Return the (x, y) coordinate for the center point of the cell that contains the specified text.  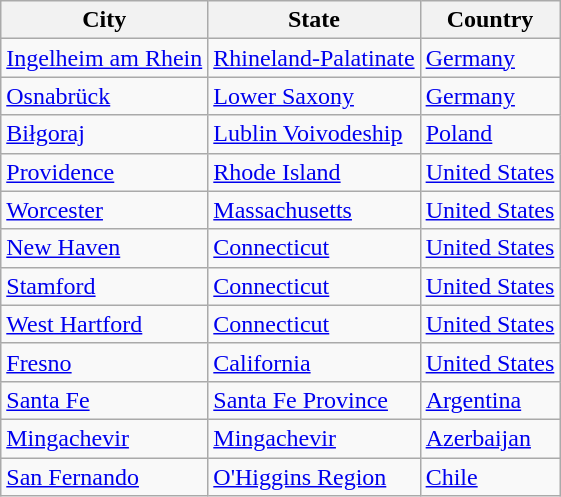
Poland (490, 134)
Santa Fe Province (314, 400)
Chile (490, 477)
New Haven (104, 248)
O'Higgins Region (314, 477)
Massachusetts (314, 210)
Worcester (104, 210)
Rhineland-Palatinate (314, 58)
Osnabrück (104, 96)
Lower Saxony (314, 96)
Fresno (104, 362)
Ingelheim am Rhein (104, 58)
Rhode Island (314, 172)
Lublin Voivodeship (314, 134)
California (314, 362)
City (104, 20)
San Fernando (104, 477)
State (314, 20)
West Hartford (104, 324)
Azerbaijan (490, 438)
Argentina (490, 400)
Country (490, 20)
Stamford (104, 286)
Santa Fe (104, 400)
Biłgoraj (104, 134)
Providence (104, 172)
